Output the [X, Y] coordinate of the center of the cell containing the given text.  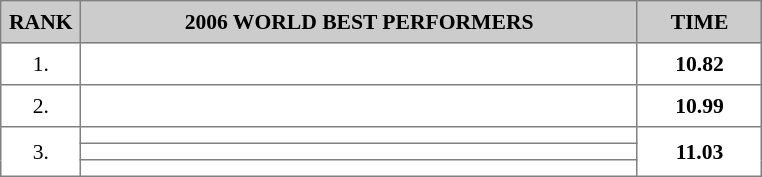
RANK [41, 22]
2006 WORLD BEST PERFORMERS [359, 22]
1. [41, 64]
TIME [699, 22]
10.82 [699, 64]
10.99 [699, 106]
2. [41, 106]
3. [41, 152]
11.03 [699, 152]
